Detect which cell encompasses the target text, then output its [x, y] center coordinate. 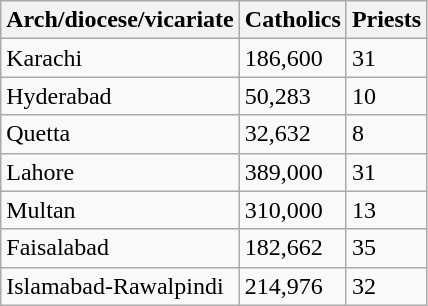
Islamabad-Rawalpindi [120, 286]
Arch/diocese/vicariate [120, 20]
389,000 [292, 172]
Catholics [292, 20]
Faisalabad [120, 248]
Hyderabad [120, 96]
Quetta [120, 134]
186,600 [292, 58]
182,662 [292, 248]
10 [386, 96]
32 [386, 286]
Multan [120, 210]
214,976 [292, 286]
13 [386, 210]
Lahore [120, 172]
50,283 [292, 96]
35 [386, 248]
Karachi [120, 58]
Priests [386, 20]
310,000 [292, 210]
8 [386, 134]
32,632 [292, 134]
